Find where the given text appears and provide that cell's center as [x, y] coordinate. 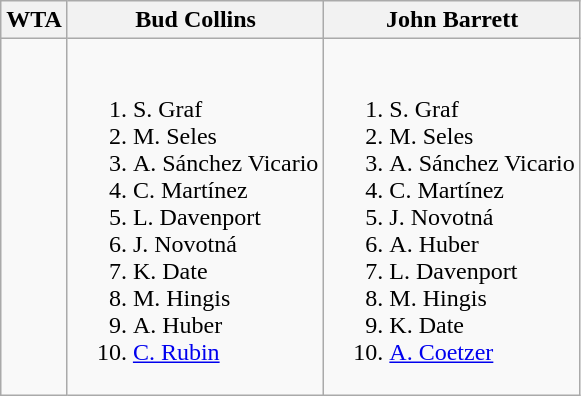
Bud Collins [195, 20]
S. Graf M. Seles A. Sánchez Vicario C. Martínez L. Davenport J. Novotná K. Date M. Hingis A. Huber C. Rubin [195, 217]
John Barrett [452, 20]
S. Graf M. Seles A. Sánchez Vicario C. Martínez J. Novotná A. Huber L. Davenport M. Hingis K. Date A. Coetzer [452, 217]
WTA [34, 20]
